Return the [X, Y] coordinate for the center point of the cell that contains the specified text.  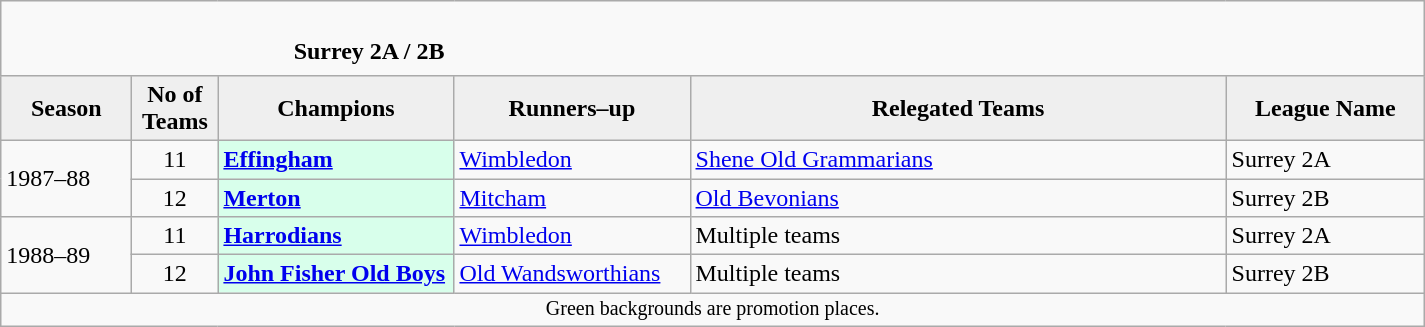
Harrodians [336, 236]
Effingham [336, 159]
1988–89 [66, 255]
Season [66, 108]
No of Teams [175, 108]
League Name [1326, 108]
Old Wandsworthians [572, 274]
Runners–up [572, 108]
Old Bevonians [958, 197]
John Fisher Old Boys [336, 274]
Champions [336, 108]
Mitcham [572, 197]
Green backgrounds are promotion places. [713, 310]
Merton [336, 197]
Shene Old Grammarians [958, 159]
Relegated Teams [958, 108]
1987–88 [66, 178]
